Return [X, Y] of the center of cell containing provided text 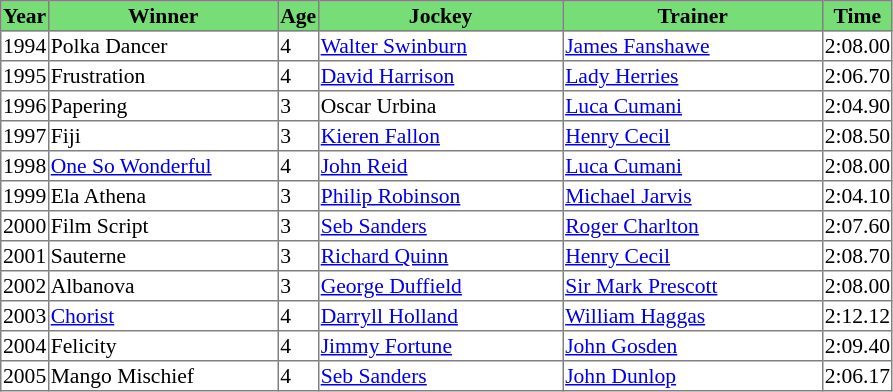
2:04.10 [857, 196]
Kieren Fallon [440, 136]
2003 [25, 316]
Mango Mischief [163, 376]
2004 [25, 346]
Philip Robinson [440, 196]
Walter Swinburn [440, 46]
Sauterne [163, 256]
2:12.12 [857, 316]
1997 [25, 136]
Trainer [693, 16]
Papering [163, 106]
Polka Dancer [163, 46]
John Gosden [693, 346]
Darryll Holland [440, 316]
Frustration [163, 76]
Jockey [440, 16]
1994 [25, 46]
Winner [163, 16]
Chorist [163, 316]
David Harrison [440, 76]
2:06.17 [857, 376]
Time [857, 16]
Fiji [163, 136]
1999 [25, 196]
1996 [25, 106]
Film Script [163, 226]
2005 [25, 376]
Oscar Urbina [440, 106]
2:08.50 [857, 136]
Albanova [163, 286]
1998 [25, 166]
Lady Herries [693, 76]
Michael Jarvis [693, 196]
Ela Athena [163, 196]
Jimmy Fortune [440, 346]
2000 [25, 226]
2:08.70 [857, 256]
2002 [25, 286]
Richard Quinn [440, 256]
One So Wonderful [163, 166]
2:09.40 [857, 346]
2:06.70 [857, 76]
1995 [25, 76]
James Fanshawe [693, 46]
Felicity [163, 346]
2001 [25, 256]
2:04.90 [857, 106]
Year [25, 16]
John Reid [440, 166]
William Haggas [693, 316]
George Duffield [440, 286]
John Dunlop [693, 376]
2:07.60 [857, 226]
Age [298, 16]
Roger Charlton [693, 226]
Sir Mark Prescott [693, 286]
